Pinpoint the cell where the given text exists, returning its (x, y) midpoint coordinate. 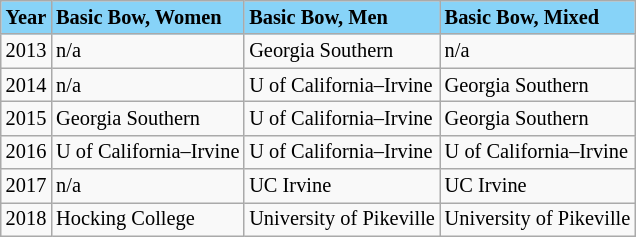
Year (26, 17)
2017 (26, 186)
Basic Bow, Men (342, 17)
2013 (26, 51)
Hocking College (148, 219)
Basic Bow, Mixed (538, 17)
2015 (26, 118)
2018 (26, 219)
2016 (26, 152)
2014 (26, 85)
Basic Bow, Women (148, 17)
